Return the [x, y] coordinate for the center point of the cell that contains the specified text.  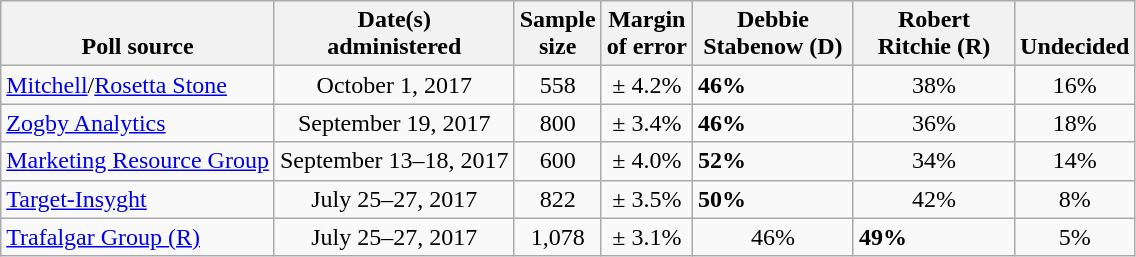
± 3.4% [646, 123]
± 3.5% [646, 199]
800 [558, 123]
Zogby Analytics [138, 123]
49% [934, 237]
42% [934, 199]
September 13–18, 2017 [394, 161]
± 4.0% [646, 161]
34% [934, 161]
600 [558, 161]
Undecided [1075, 34]
558 [558, 85]
Marketing Resource Group [138, 161]
RobertRitchie (R) [934, 34]
14% [1075, 161]
52% [772, 161]
1,078 [558, 237]
Trafalgar Group (R) [138, 237]
Mitchell/Rosetta Stone [138, 85]
8% [1075, 199]
5% [1075, 237]
36% [934, 123]
16% [1075, 85]
Target-Insyght [138, 199]
Samplesize [558, 34]
Date(s)administered [394, 34]
September 19, 2017 [394, 123]
50% [772, 199]
± 3.1% [646, 237]
± 4.2% [646, 85]
DebbieStabenow (D) [772, 34]
822 [558, 199]
October 1, 2017 [394, 85]
Poll source [138, 34]
38% [934, 85]
Marginof error [646, 34]
18% [1075, 123]
